Pinpoint the cell where the given text exists, returning its (x, y) midpoint coordinate. 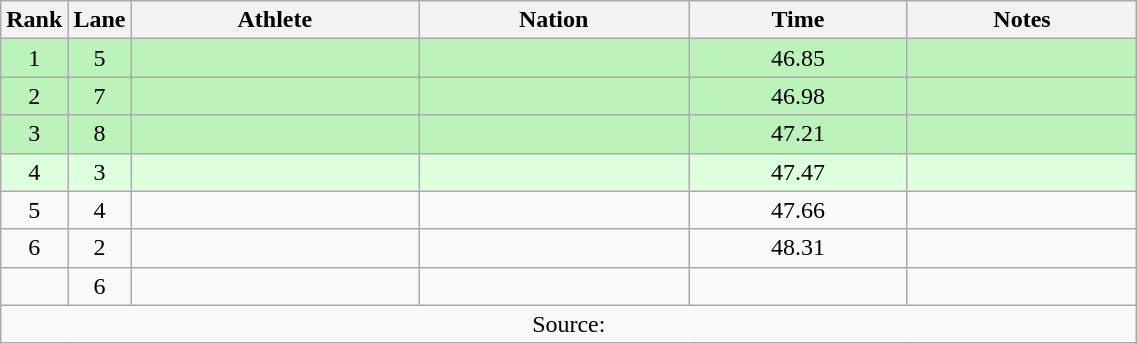
Rank (34, 20)
47.66 (798, 210)
Nation (554, 20)
46.98 (798, 96)
Source: (569, 324)
Time (798, 20)
1 (34, 58)
47.21 (798, 134)
46.85 (798, 58)
Notes (1022, 20)
Lane (100, 20)
Athlete (275, 20)
48.31 (798, 248)
47.47 (798, 172)
7 (100, 96)
8 (100, 134)
